Determine the (x, y) coordinate at the center of the cell enclosing the given text.  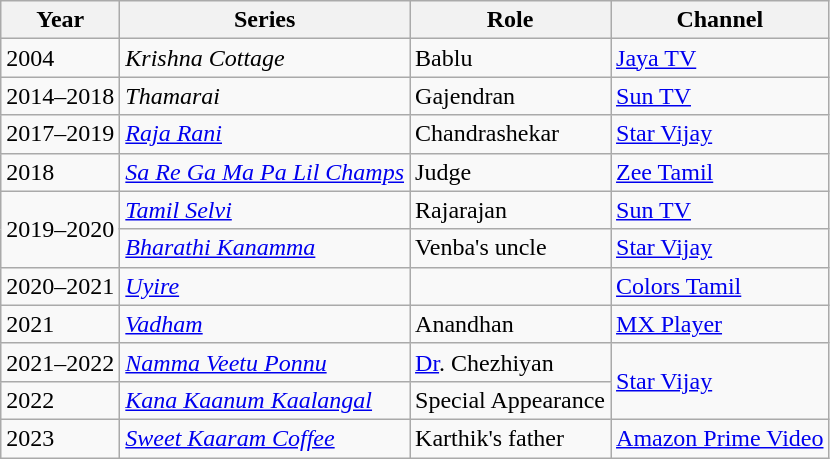
Krishna Cottage (265, 58)
2020–2021 (60, 286)
2019–2020 (60, 229)
Chandrashekar (510, 134)
Bharathi Kanamma (265, 248)
Venba's uncle (510, 248)
Anandhan (510, 324)
Amazon Prime Video (720, 438)
Namma Veetu Ponnu (265, 362)
2022 (60, 400)
Rajarajan (510, 210)
Sa Re Ga Ma Pa Lil Champs (265, 172)
MX Player (720, 324)
Judge (510, 172)
2017–2019 (60, 134)
Kana Kaanum Kaalangal (265, 400)
Sweet Kaaram Coffee (265, 438)
Special Appearance (510, 400)
Raja Rani (265, 134)
Vadham (265, 324)
2018 (60, 172)
Series (265, 20)
Tamil Selvi (265, 210)
2021 (60, 324)
Colors Tamil (720, 286)
2023 (60, 438)
Uyire (265, 286)
Year (60, 20)
Dr. Chezhiyan (510, 362)
Role (510, 20)
Channel (720, 20)
Thamarai (265, 96)
Gajendran (510, 96)
Jaya TV (720, 58)
Bablu (510, 58)
Zee Tamil (720, 172)
2021–2022 (60, 362)
2014–2018 (60, 96)
2004 (60, 58)
Karthik's father (510, 438)
